Provide the [X, Y] coordinate of the cell's center where the given text is located.  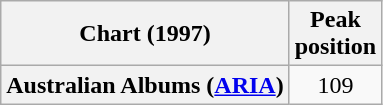
Chart (1997) [145, 34]
109 [335, 85]
Peakposition [335, 34]
Australian Albums (ARIA) [145, 85]
